Find where the given text appears and provide that cell's center as (x, y) coordinate. 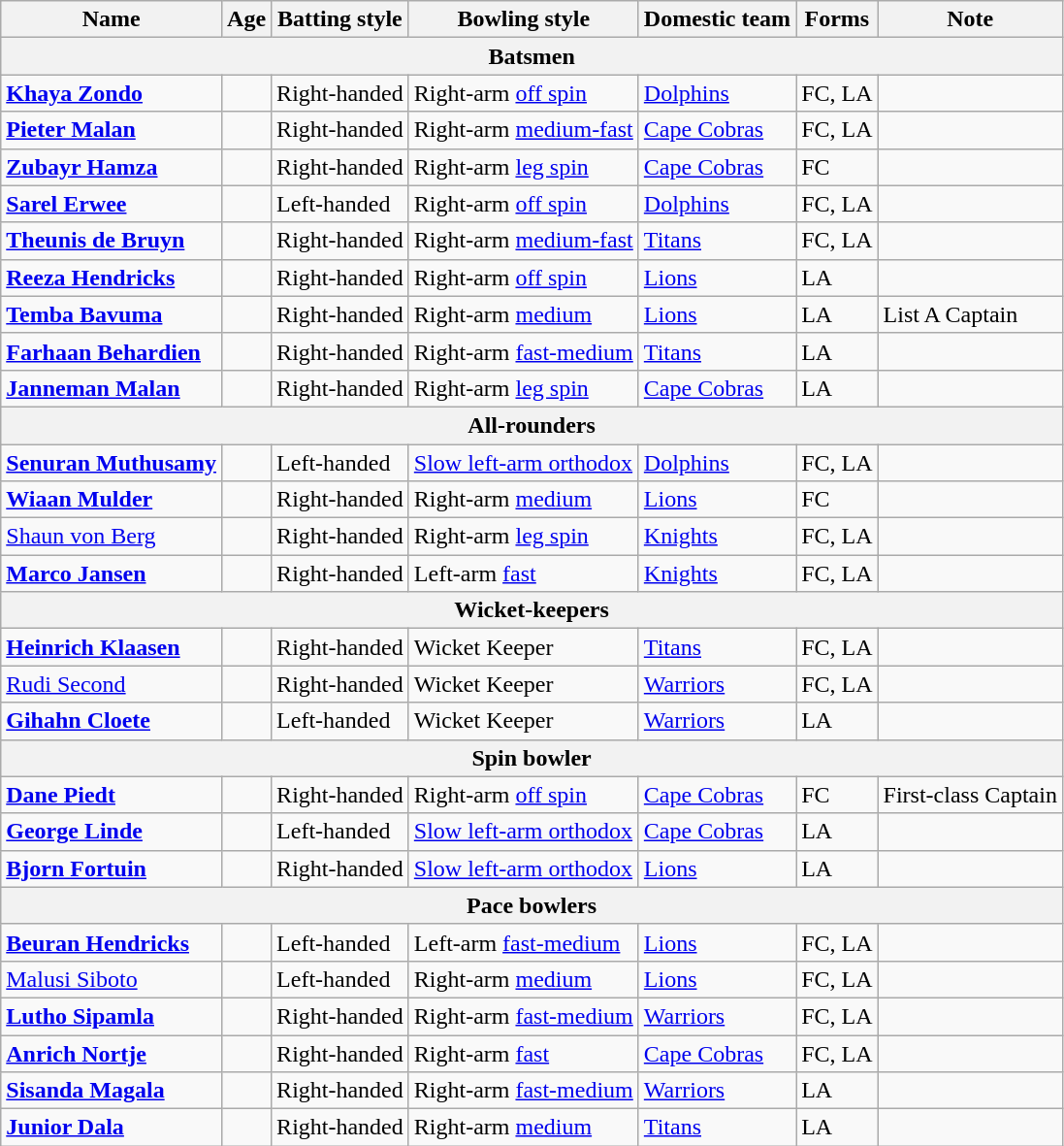
Wiaan Mulder (112, 500)
Theunis de Bruyn (112, 241)
Sisanda Magala (112, 1091)
Khaya Zondo (112, 93)
Gihahn Cloete (112, 721)
Wicket-keepers (532, 610)
Batsmen (532, 56)
Reeza Hendricks (112, 278)
Pace bowlers (532, 905)
Janneman Malan (112, 388)
Right-arm fast (524, 1053)
Dane Piedt (112, 795)
Domestic team (717, 19)
First-class Captain (970, 795)
Pieter Malan (112, 130)
Bowling style (524, 19)
List A Captain (970, 314)
Sarel Erwee (112, 204)
Temba Bavuma (112, 314)
Spin bowler (532, 758)
Marco Jansen (112, 573)
Beuran Hendricks (112, 942)
Farhaan Behardien (112, 351)
Bjorn Fortuin (112, 868)
Batting style (340, 19)
Forms (837, 19)
Shaun von Berg (112, 537)
Age (246, 19)
Senuran Muthusamy (112, 463)
Anrich Nortje (112, 1053)
George Linde (112, 832)
Left-arm fast (524, 573)
Junior Dala (112, 1128)
Rudi Second (112, 684)
Heinrich Klaasen (112, 647)
Name (112, 19)
Note (970, 19)
Lutho Sipamla (112, 1016)
All-rounders (532, 425)
Malusi Siboto (112, 979)
Left-arm fast-medium (524, 942)
Zubayr Hamza (112, 167)
